Detect which cell encompasses the target text, then output its [X, Y] center coordinate. 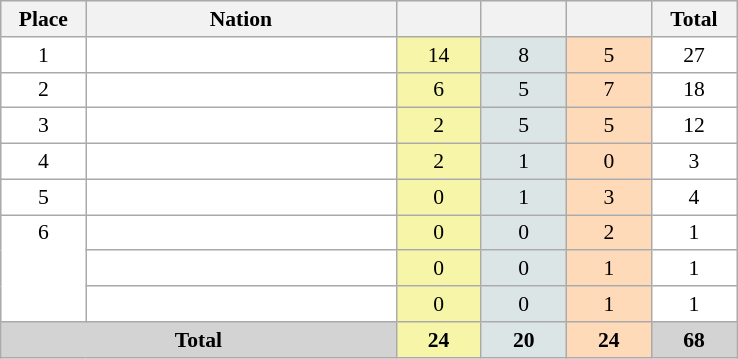
68 [694, 340]
Place [44, 19]
7 [608, 90]
20 [524, 340]
12 [694, 126]
27 [694, 55]
14 [438, 55]
18 [694, 90]
Nation [241, 19]
8 [524, 55]
